Capture the cell that displays the provided text and extract its [X, Y] central coordinate. 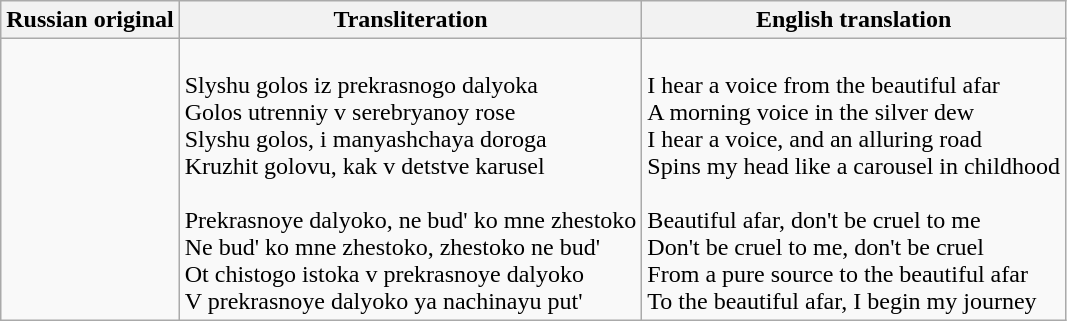
English translation [854, 20]
Transliteration [410, 20]
Russian original [90, 20]
